Return (x, y) of the center of cell containing provided text 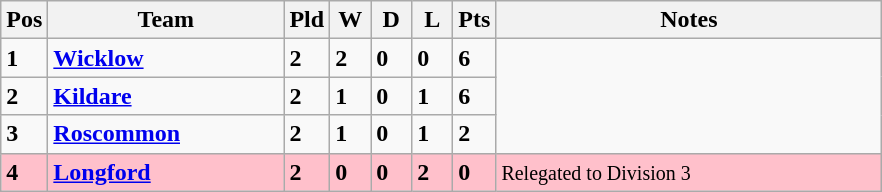
Wicklow (166, 58)
Relegated to Division 3 (689, 172)
Kildare (166, 96)
Pos (24, 20)
4 (24, 172)
L (432, 20)
Pld (307, 20)
Longford (166, 172)
W (350, 20)
Team (166, 20)
Roscommon (166, 134)
D (392, 20)
3 (24, 134)
Pts (474, 20)
Notes (689, 20)
